Detect which cell encompasses the target text, then output its (X, Y) center coordinate. 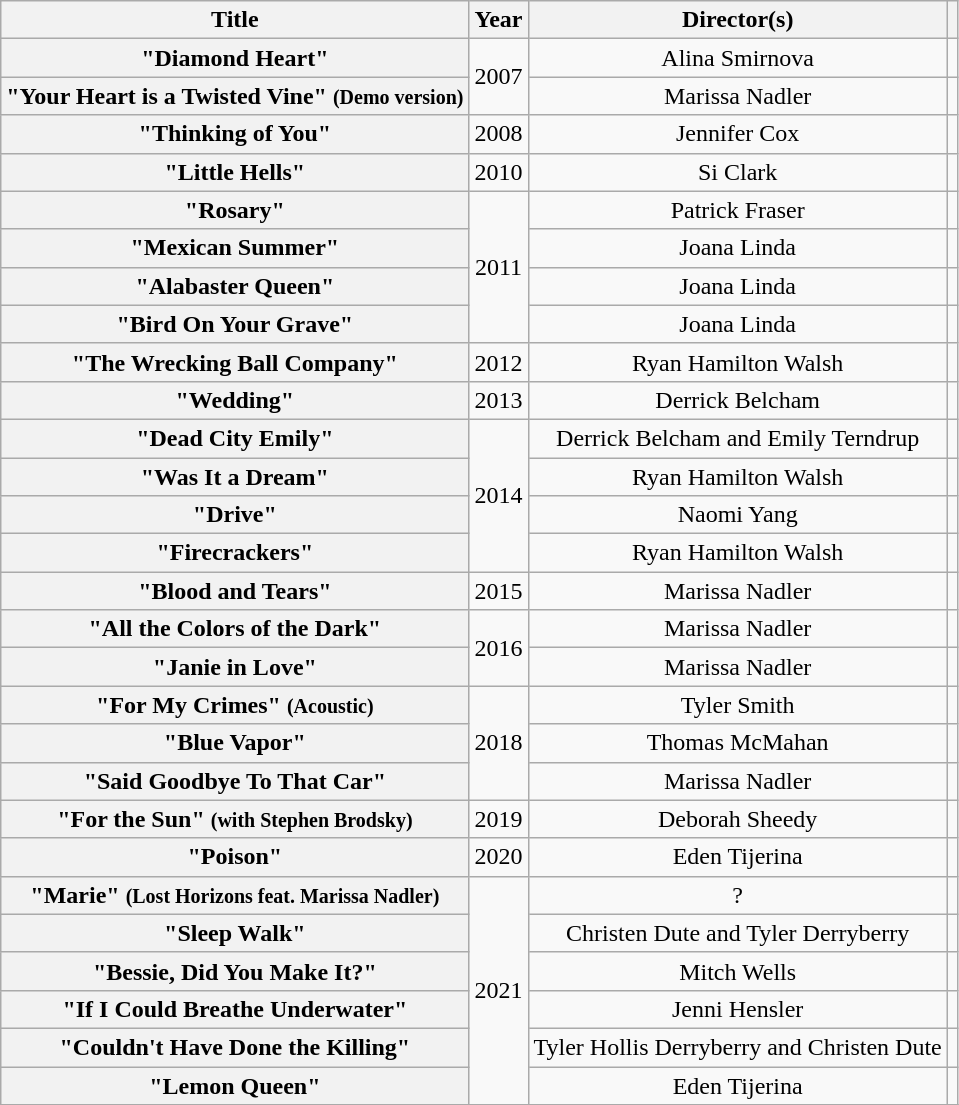
"Blood and Tears" (235, 591)
"Sleep Walk" (235, 933)
Deborah Sheedy (738, 819)
Naomi Yang (738, 515)
"Marie" (Lost Horizons feat. Marissa Nadler) (235, 895)
Director(s) (738, 20)
"Couldn't Have Done the Killing" (235, 1047)
Jenni Hensler (738, 1009)
? (738, 895)
"Janie in Love" (235, 667)
2008 (498, 134)
2016 (498, 648)
Alina Smirnova (738, 58)
2020 (498, 857)
Christen Dute and Tyler Derryberry (738, 933)
2015 (498, 591)
"The Wrecking Ball Company" (235, 362)
"Firecrackers" (235, 553)
2019 (498, 819)
Tyler Smith (738, 705)
Si Clark (738, 172)
Mitch Wells (738, 971)
Derrick Belcham (738, 400)
2012 (498, 362)
2013 (498, 400)
2007 (498, 77)
"Alabaster Queen" (235, 286)
"Said Goodbye To That Car" (235, 781)
"Lemon Queen" (235, 1085)
"All the Colors of the Dark" (235, 629)
"Blue Vapor" (235, 743)
"Diamond Heart" (235, 58)
Tyler Hollis Derryberry and Christen Dute (738, 1047)
"For My Crimes" (Acoustic) (235, 705)
Thomas McMahan (738, 743)
2021 (498, 990)
"Drive" (235, 515)
Title (235, 20)
Patrick Fraser (738, 210)
"Mexican Summer" (235, 248)
Year (498, 20)
Derrick Belcham and Emily Terndrup (738, 438)
"Poison" (235, 857)
"Bessie, Did You Make It?" (235, 971)
"Bird On Your Grave" (235, 324)
"Was It a Dream" (235, 477)
2014 (498, 495)
2018 (498, 743)
"Little Hells" (235, 172)
"If I Could Breathe Underwater" (235, 1009)
Jennifer Cox (738, 134)
2011 (498, 267)
"Wedding" (235, 400)
"Rosary" (235, 210)
"For the Sun" (with Stephen Brodsky) (235, 819)
"Your Heart is a Twisted Vine" (Demo version) (235, 96)
2010 (498, 172)
"Thinking of You" (235, 134)
"Dead City Emily" (235, 438)
